Determine the (X, Y) coordinate at the center of the cell enclosing the given text.  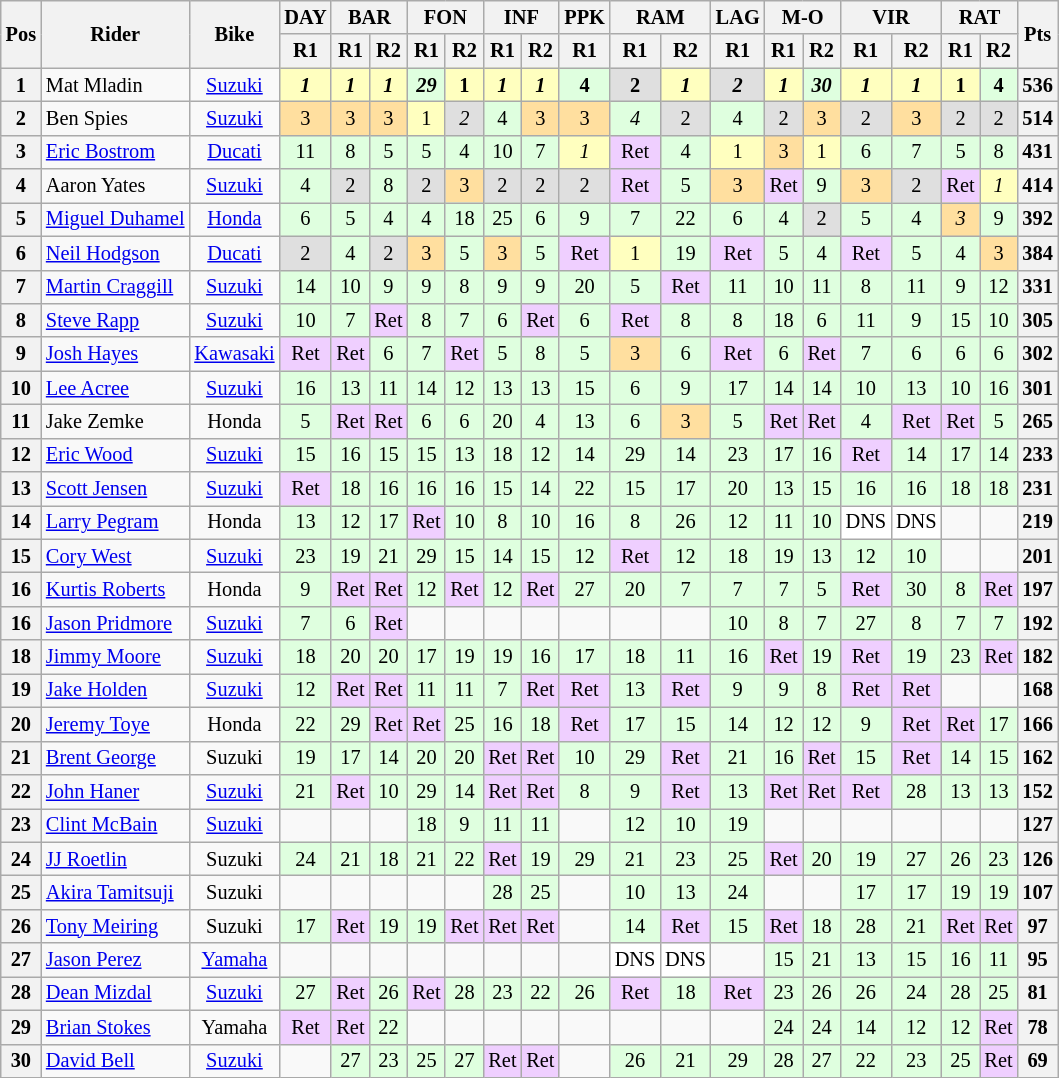
Martin Craggill (115, 287)
182 (1037, 657)
Brent George (115, 758)
Eric Wood (115, 455)
392 (1037, 219)
Jason Pridmore (115, 623)
414 (1037, 186)
Pts (1037, 34)
FON (445, 17)
Steve Rapp (115, 320)
DAY (305, 17)
Jimmy Moore (115, 657)
Miguel Duhamel (115, 219)
Akira Tamitsuji (115, 892)
Neil Hodgson (115, 253)
PPK (584, 17)
97 (1037, 926)
95 (1037, 960)
219 (1037, 522)
Mat Mladin (115, 85)
VIR (892, 17)
Lee Acree (115, 388)
M-O (803, 17)
127 (1037, 825)
Ben Spies (115, 118)
RAT (980, 17)
78 (1037, 1027)
201 (1037, 556)
192 (1037, 623)
Eric Bostrom (115, 152)
RAM (660, 17)
Pos (21, 34)
197 (1037, 589)
Tony Meiring (115, 926)
81 (1037, 993)
265 (1037, 421)
Dean Mizdal (115, 993)
Aaron Yates (115, 186)
Larry Pegram (115, 522)
Rider (115, 34)
Brian Stokes (115, 1027)
Scott Jensen (115, 489)
Josh Hayes (115, 354)
162 (1037, 758)
Jake Holden (115, 690)
126 (1037, 859)
BAR (369, 17)
431 (1037, 152)
Jake Zemke (115, 421)
168 (1037, 690)
166 (1037, 724)
Jason Perez (115, 960)
331 (1037, 287)
301 (1037, 388)
Kawasaki (234, 354)
536 (1037, 85)
JJ Roetlin (115, 859)
John Haner (115, 791)
231 (1037, 489)
233 (1037, 455)
Cory West (115, 556)
69 (1037, 1061)
514 (1037, 118)
Kurtis Roberts (115, 589)
INF (521, 17)
LAG (738, 17)
Clint McBain (115, 825)
107 (1037, 892)
Bike (234, 34)
305 (1037, 320)
302 (1037, 354)
Jeremy Toye (115, 724)
152 (1037, 791)
David Bell (115, 1061)
384 (1037, 253)
